Find where the given text appears and provide that cell's center as [X, Y] coordinate. 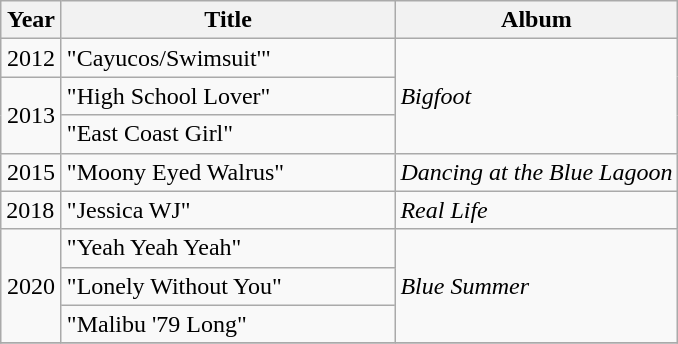
2015 [32, 172]
2018 [32, 210]
"Jessica WJ" [228, 210]
Album [536, 20]
Year [32, 20]
2020 [32, 286]
"High School Lover" [228, 96]
"Moony Eyed Walrus" [228, 172]
Dancing at the Blue Lagoon [536, 172]
"Lonely Without You" [228, 286]
Bigfoot [536, 96]
Blue Summer [536, 286]
2013 [32, 115]
Title [228, 20]
"Malibu '79 Long" [228, 324]
"Cayucos/Swimsuit'" [228, 58]
2012 [32, 58]
Real Life [536, 210]
"Yeah Yeah Yeah" [228, 248]
"East Coast Girl" [228, 134]
